From the cell containing the given text, extract its center point as [X, Y] coordinate. 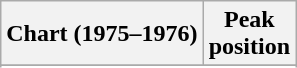
Chart (1975–1976) [102, 34]
Peakposition [249, 34]
